For the text-containing cell, return its midpoint in (X, Y) coordinate format. 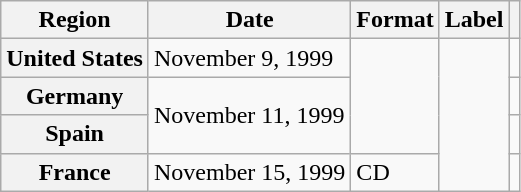
November 9, 1999 (249, 58)
Germany (75, 96)
Label (474, 20)
Date (249, 20)
Region (75, 20)
CD (395, 172)
United States (75, 58)
Format (395, 20)
Spain (75, 134)
November 15, 1999 (249, 172)
November 11, 1999 (249, 115)
France (75, 172)
